Search for the cell housing the specified text and yield its (X, Y) center coordinate. 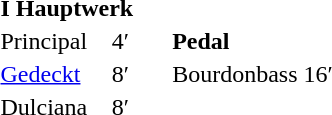
4′ (122, 41)
Bourdonbass (235, 74)
8′ (122, 74)
